Find where the given text appears and provide that cell's center as [X, Y] coordinate. 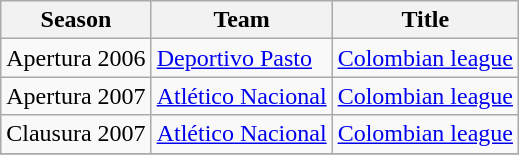
Team [242, 20]
Clausura 2007 [76, 134]
Title [425, 20]
Season [76, 20]
Deportivo Pasto [242, 58]
Apertura 2006 [76, 58]
Apertura 2007 [76, 96]
